From the cell containing the given text, extract its center point as [x, y] coordinate. 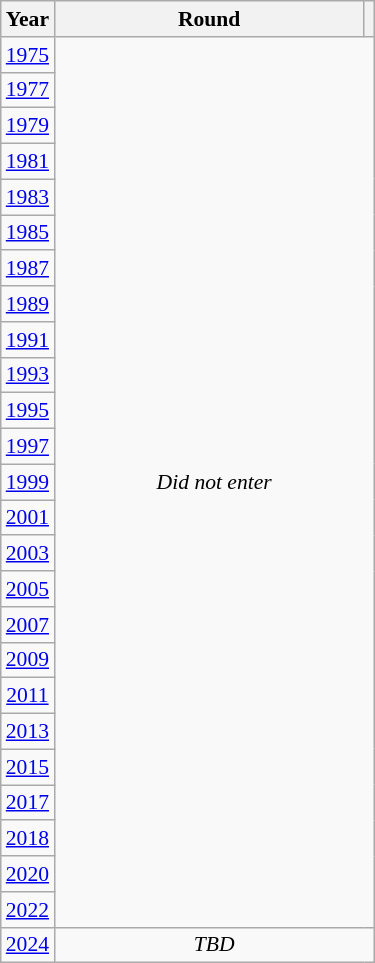
1989 [28, 304]
2013 [28, 732]
1999 [28, 482]
1975 [28, 55]
2007 [28, 625]
1993 [28, 375]
1987 [28, 269]
2017 [28, 803]
1985 [28, 233]
1977 [28, 90]
2001 [28, 518]
2024 [28, 945]
Year [28, 19]
Round [209, 19]
1983 [28, 197]
2005 [28, 589]
2003 [28, 554]
1995 [28, 411]
2022 [28, 910]
TBD [214, 945]
1979 [28, 126]
1997 [28, 447]
2020 [28, 874]
Did not enter [214, 482]
1991 [28, 340]
2015 [28, 767]
2011 [28, 696]
2018 [28, 839]
1981 [28, 162]
2009 [28, 660]
